Return the (x, y) coordinate for the center point of the cell that contains the specified text.  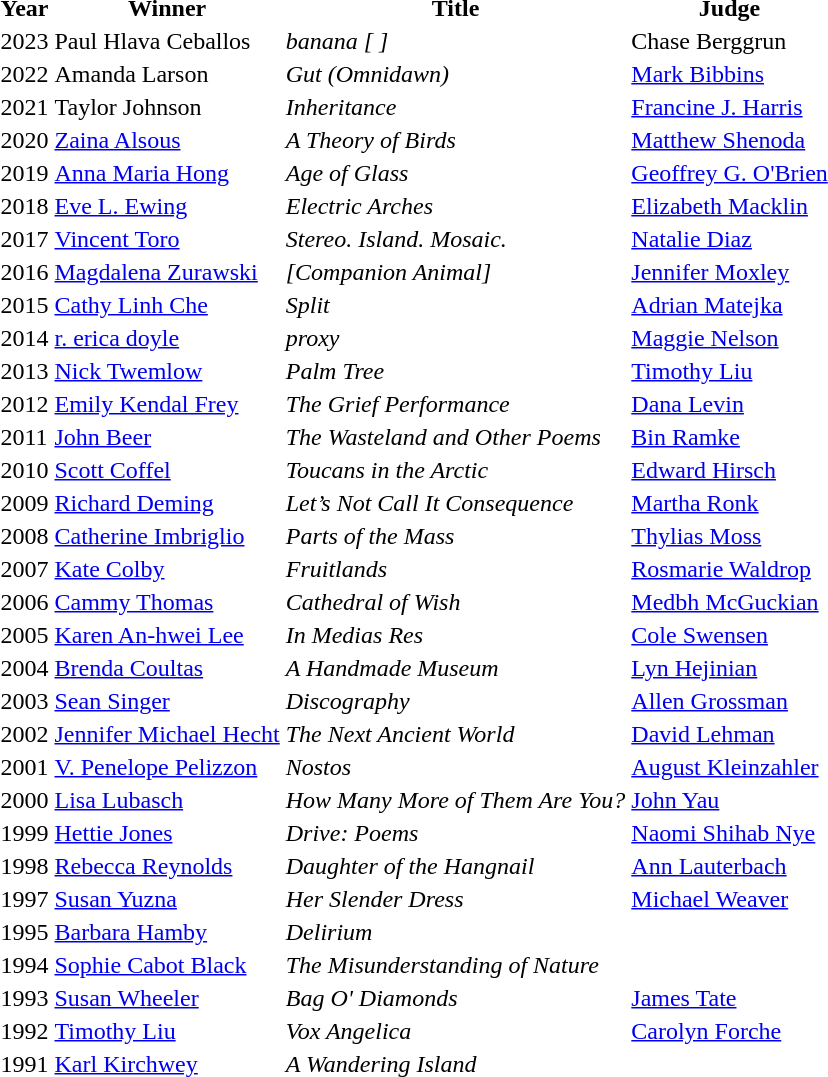
Nostos (456, 767)
Palm Tree (456, 371)
Zaina Alsous (167, 140)
Barbara Hamby (167, 932)
Kate Colby (167, 569)
Toucans in the Arctic (456, 470)
Brenda Coultas (167, 668)
The Wasteland and Other Poems (456, 437)
Magdalena Zurawski (167, 272)
[Companion Animal] (456, 272)
Cathedral of Wish (456, 602)
Age of Glass (456, 173)
Sean Singer (167, 701)
Let’s Not Call It Consequence (456, 503)
Amanda Larson (167, 74)
The Grief Performance (456, 404)
Timothy Liu (167, 1031)
Eve L. Ewing (167, 206)
Bag O' Diamonds (456, 998)
Cammy Thomas (167, 602)
The Next Ancient World (456, 734)
proxy (456, 338)
Catherine Imbriglio (167, 536)
Lisa Lubasch (167, 800)
The Misunderstanding of Nature (456, 965)
Split (456, 305)
Susan Yuzna (167, 899)
Karen An-hwei Lee (167, 635)
Jennifer Michael Hecht (167, 734)
Inheritance (456, 107)
A Theory of Birds (456, 140)
John Beer (167, 437)
Delirium (456, 932)
Susan Wheeler (167, 998)
Cathy Linh Che (167, 305)
Vincent Toro (167, 239)
Parts of the Mass (456, 536)
Anna Maria Hong (167, 173)
Rebecca Reynolds (167, 866)
In Medias Res (456, 635)
Vox Angelica (456, 1031)
Daughter of the Hangnail (456, 866)
Drive: Poems (456, 833)
A Handmade Museum (456, 668)
Emily Kendal Frey (167, 404)
Electric Arches (456, 206)
How Many More of Them Are You? (456, 800)
Paul Hlava Ceballos (167, 41)
Sophie Cabot Black (167, 965)
Hettie Jones (167, 833)
Nick Twemlow (167, 371)
banana [ ] (456, 41)
Stereo. Island. Mosaic. (456, 239)
Richard Deming (167, 503)
r. erica doyle (167, 338)
Fruitlands (456, 569)
V. Penelope Pelizzon (167, 767)
Scott Coffel (167, 470)
Discography (456, 701)
Taylor Johnson (167, 107)
Her Slender Dress (456, 899)
Gut (Omnidawn) (456, 74)
